Return the (X, Y) coordinate for the center point of the cell that contains the specified text.  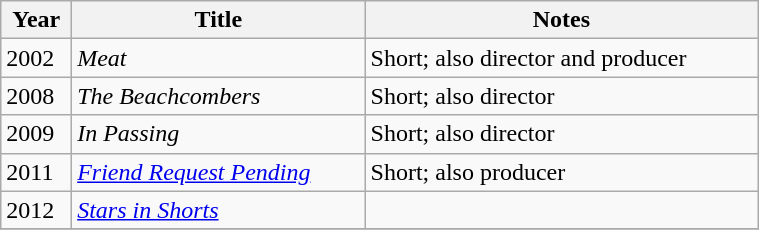
Title (218, 20)
2009 (36, 134)
Stars in Shorts (218, 210)
2002 (36, 58)
2012 (36, 210)
Short; also director and producer (562, 58)
Notes (562, 20)
The Beachcombers (218, 96)
Year (36, 20)
2011 (36, 172)
Friend Request Pending (218, 172)
2008 (36, 96)
Short; also producer (562, 172)
Meat (218, 58)
In Passing (218, 134)
